Determine the (X, Y) coordinate at the center of the cell enclosing the given text.  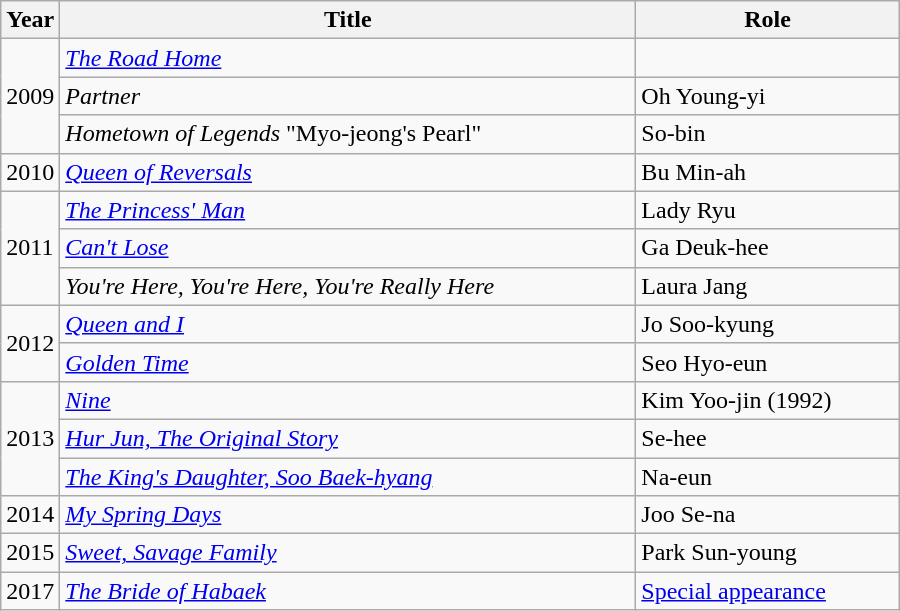
So-bin (768, 134)
Oh Young-yi (768, 96)
Kim Yoo-jin (1992) (768, 400)
Laura Jang (768, 286)
The Bride of Habaek (348, 591)
Special appearance (768, 591)
Sweet, Savage Family (348, 553)
Na-eun (768, 477)
Title (348, 20)
Golden Time (348, 362)
2014 (30, 515)
Bu Min-ah (768, 172)
2013 (30, 438)
The Princess' Man (348, 210)
2017 (30, 591)
2011 (30, 248)
Ga Deuk-hee (768, 248)
Hur Jun, The Original Story (348, 438)
You're Here, You're Here, You're Really Here (348, 286)
The Road Home (348, 58)
2010 (30, 172)
Queen and I (348, 324)
Joo Se-na (768, 515)
Se-hee (768, 438)
Can't Lose (348, 248)
Year (30, 20)
Role (768, 20)
My Spring Days (348, 515)
Park Sun-young (768, 553)
2012 (30, 343)
The King's Daughter, Soo Baek-hyang (348, 477)
Partner (348, 96)
Lady Ryu (768, 210)
2015 (30, 553)
Queen of Reversals (348, 172)
Hometown of Legends "Myo-jeong's Pearl" (348, 134)
Seo Hyo-eun (768, 362)
Nine (348, 400)
2009 (30, 96)
Jo Soo-kyung (768, 324)
